Find where the given text appears and provide that cell's center as [X, Y] coordinate. 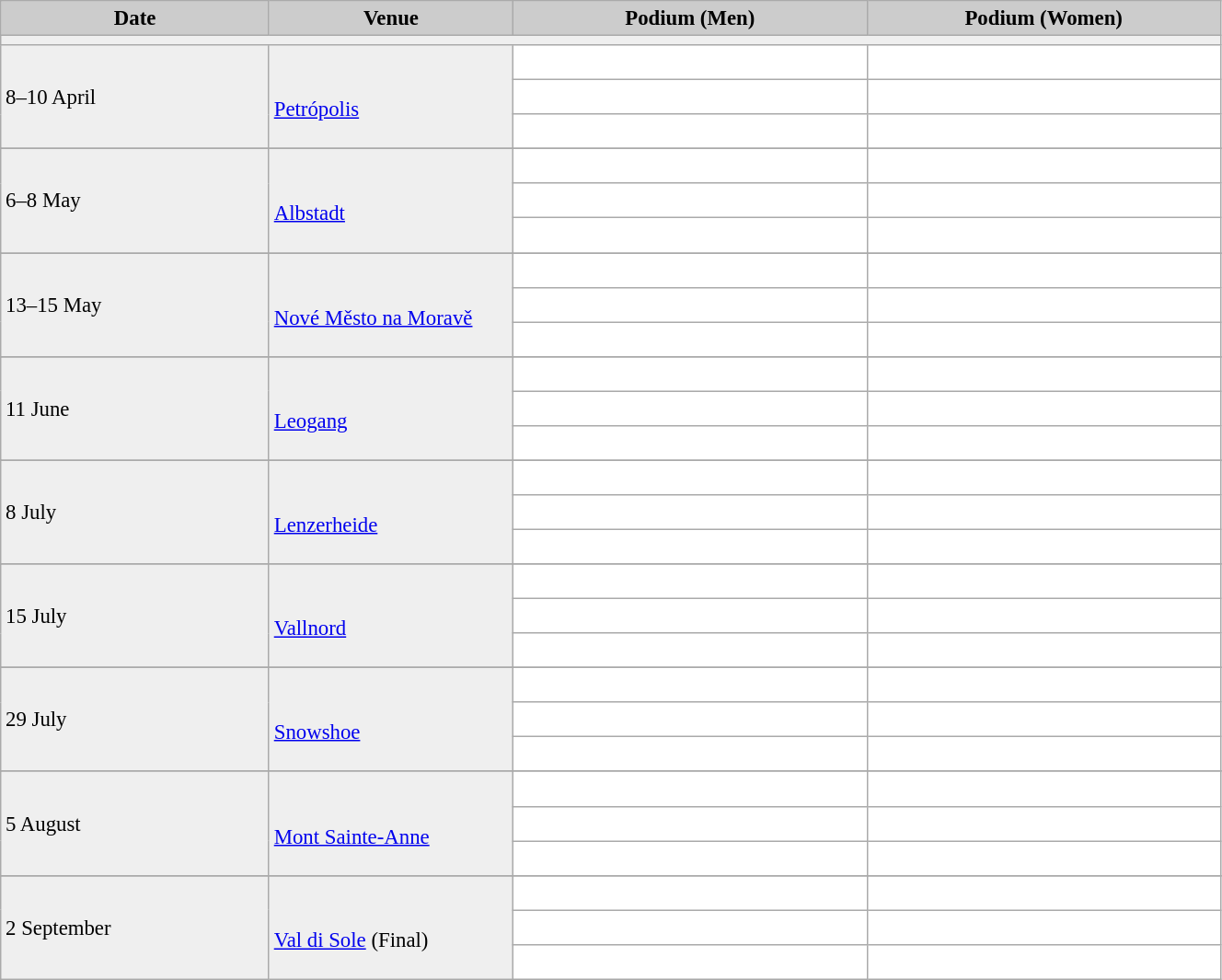
Albstadt [390, 201]
8 July [135, 512]
Petrópolis [390, 98]
8–10 April [135, 98]
6–8 May [135, 201]
13–15 May [135, 306]
Nové Město na Moravě [390, 306]
29 July [135, 720]
Podium (Men) [690, 18]
Venue [390, 18]
2 September [135, 928]
Val di Sole (Final) [390, 928]
Date [135, 18]
Leogang [390, 409]
Podium (Women) [1043, 18]
5 August [135, 824]
Snowshoe [390, 720]
11 June [135, 409]
Vallnord [390, 617]
Lenzerheide [390, 512]
Mont Sainte-Anne [390, 824]
15 July [135, 617]
